Capture the cell that displays the provided text and extract its [x, y] central coordinate. 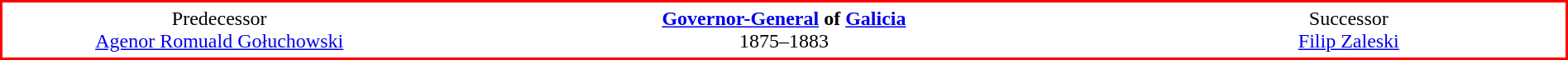
Governor-General of Galicia1875–1883 [784, 30]
PredecessorAgenor Romuald Gołuchowski [219, 30]
SuccessorFilip Zaleski [1350, 30]
